Capture the cell that displays the provided text and extract its (x, y) central coordinate. 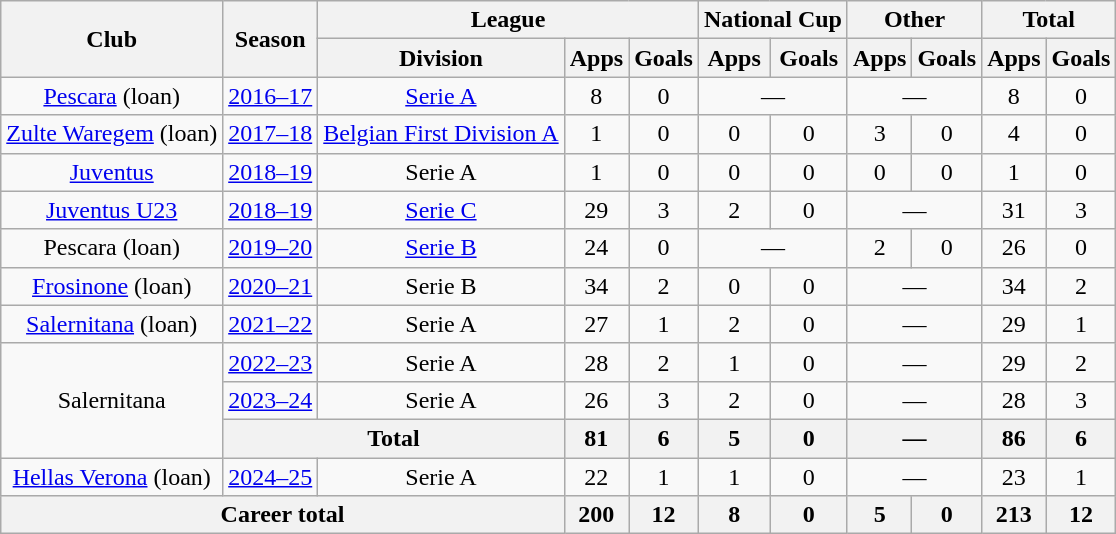
National Cup (772, 20)
27 (596, 324)
Salernitana (loan) (112, 324)
League (508, 20)
Club (112, 39)
Salernitana (112, 400)
Serie C (441, 210)
22 (596, 477)
Juventus (112, 172)
Division (441, 58)
2017–18 (270, 134)
213 (1014, 515)
23 (1014, 477)
81 (596, 438)
2022–23 (270, 362)
31 (1014, 210)
2021–22 (270, 324)
Career total (282, 515)
2016–17 (270, 96)
Hellas Verona (loan) (112, 477)
Frosinone (loan) (112, 286)
2024–25 (270, 477)
2019–20 (270, 248)
Other (914, 20)
Zulte Waregem (loan) (112, 134)
4 (1014, 134)
Season (270, 39)
24 (596, 248)
86 (1014, 438)
Juventus U23 (112, 210)
200 (596, 515)
Belgian First Division A (441, 134)
2023–24 (270, 400)
2020–21 (270, 286)
